Output the (x, y) coordinate of the center of the cell containing the given text.  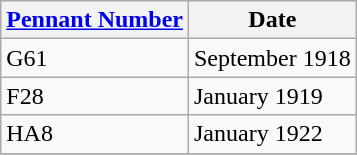
January 1922 (272, 134)
Pennant Number (95, 20)
G61 (95, 58)
HA8 (95, 134)
January 1919 (272, 96)
F28 (95, 96)
Date (272, 20)
September 1918 (272, 58)
